Detect which cell encompasses the target text, then output its [x, y] center coordinate. 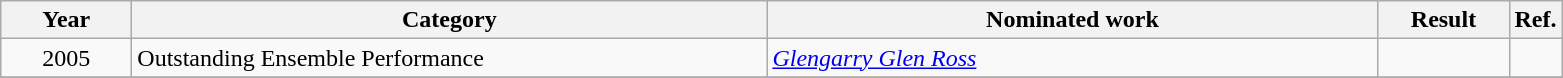
Glengarry Glen Ross [1072, 58]
Result [1444, 20]
Outstanding Ensemble Performance [450, 58]
Nominated work [1072, 20]
2005 [66, 58]
Ref. [1536, 20]
Category [450, 20]
Year [66, 20]
